Scan for the cell matching the given text and deliver its [x, y] coordinate at center. 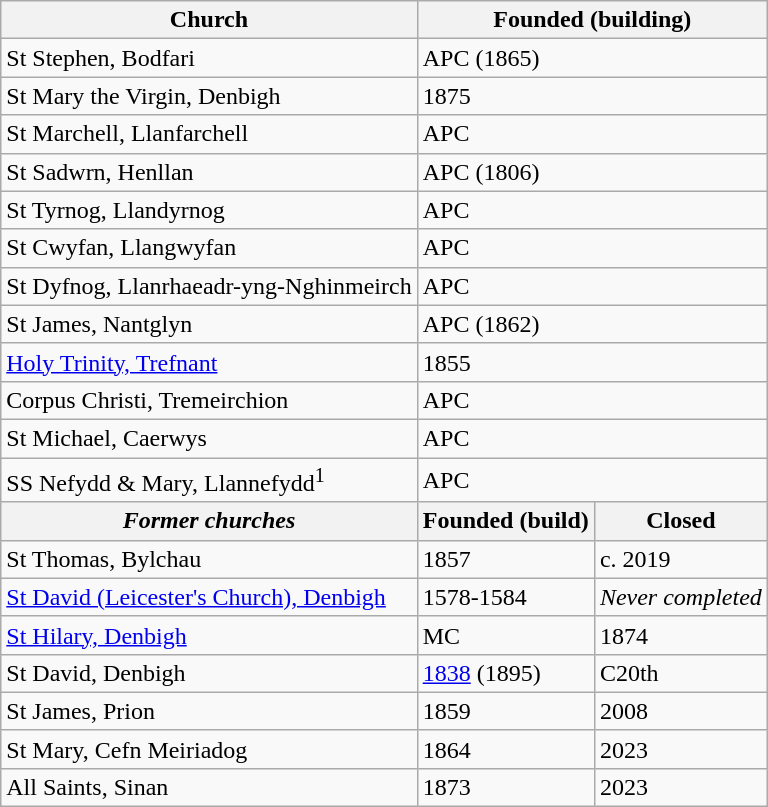
St Stephen, Bodfari [209, 58]
St David (Leicester's Church), Denbigh [209, 597]
SS Nefydd & Mary, Llannefydd1 [209, 480]
Church [209, 20]
St David, Denbigh [209, 673]
St Michael, Caerwys [209, 438]
St Thomas, Bylchau [209, 559]
Closed [680, 521]
1855 [592, 362]
Corpus Christi, Tremeirchion [209, 400]
1838 (1895) [506, 673]
c. 2019 [680, 559]
1874 [680, 635]
St Mary the Virgin, Denbigh [209, 96]
MC [506, 635]
St Mary, Cefn Meiriadog [209, 749]
1864 [506, 749]
St Cwyfan, Llangwyfan [209, 248]
St Hilary, Denbigh [209, 635]
APC (1862) [592, 324]
St Dyfnog, Llanrhaeadr-yng-Nghinmeirch [209, 286]
Founded (building) [592, 20]
St James, Prion [209, 711]
1857 [506, 559]
1875 [592, 96]
1578-1584 [506, 597]
Holy Trinity, Trefnant [209, 362]
2008 [680, 711]
St Tyrnog, Llandyrnog [209, 210]
APC (1865) [592, 58]
Never completed [680, 597]
St Sadwrn, Henllan [209, 172]
1859 [506, 711]
St Marchell, Llanfarchell [209, 134]
1873 [506, 787]
Founded (build) [506, 521]
All Saints, Sinan [209, 787]
APC (1806) [592, 172]
C20th [680, 673]
Former churches [209, 521]
St James, Nantglyn [209, 324]
